Search for the cell housing the specified text and yield its (X, Y) center coordinate. 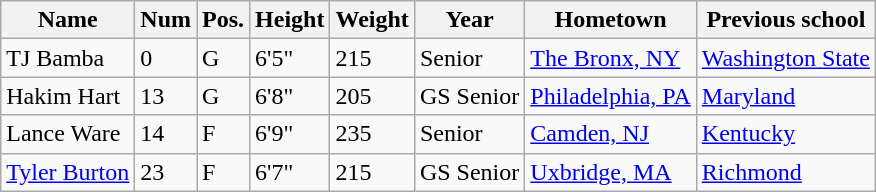
Tyler Burton (68, 172)
Washington State (786, 58)
Hometown (611, 20)
TJ Bamba (68, 58)
0 (166, 58)
Uxbridge, MA (611, 172)
Name (68, 20)
6'8" (290, 96)
Kentucky (786, 134)
Camden, NJ (611, 134)
Hakim Hart (68, 96)
14 (166, 134)
6'5" (290, 58)
205 (372, 96)
Richmond (786, 172)
Pos. (224, 20)
Height (290, 20)
Philadelphia, PA (611, 96)
6'9" (290, 134)
235 (372, 134)
Lance Ware (68, 134)
Weight (372, 20)
Previous school (786, 20)
The Bronx, NY (611, 58)
Year (469, 20)
6'7" (290, 172)
23 (166, 172)
13 (166, 96)
Num (166, 20)
Maryland (786, 96)
